Extract the [X, Y] coordinate from the center of the cell holding the provided text.  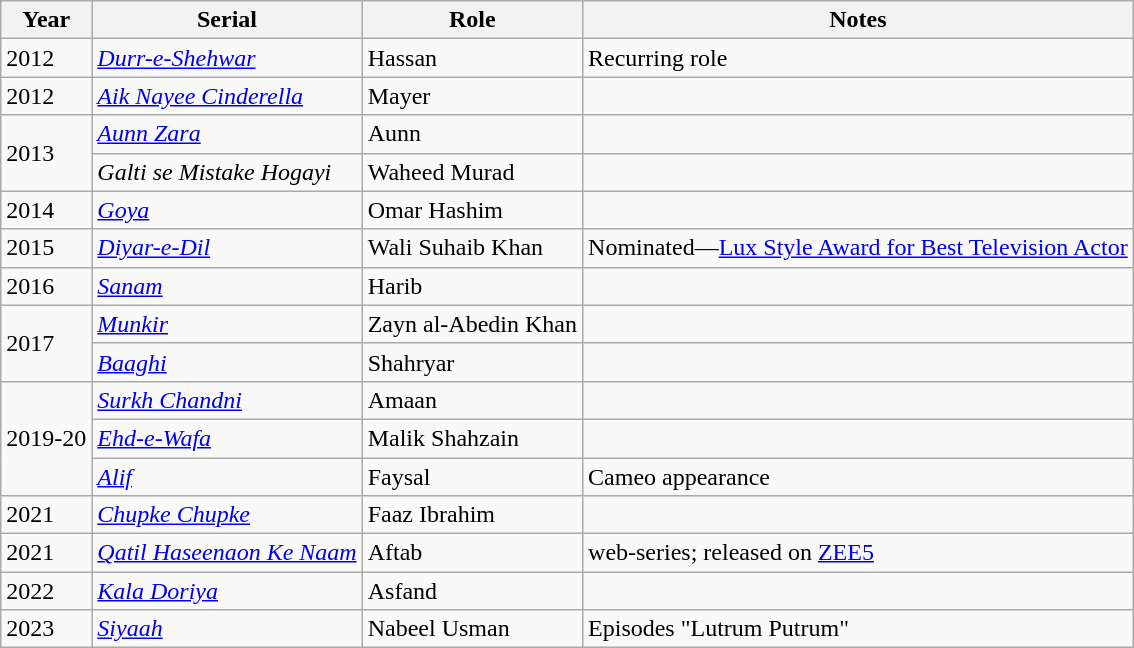
Faysal [472, 477]
2023 [46, 629]
Qatil Haseenaon Ke Naam [227, 553]
Aunn [472, 134]
Baaghi [227, 362]
Hassan [472, 58]
Alif [227, 477]
Amaan [472, 400]
web-series; released on ZEE5 [858, 553]
Zayn al-Abedin Khan [472, 324]
Asfand [472, 591]
Serial [227, 20]
Aftab [472, 553]
Nominated—Lux Style Award for Best Television Actor [858, 248]
2019-20 [46, 438]
2016 [46, 286]
Goya [227, 210]
2014 [46, 210]
Episodes "Lutrum Putrum" [858, 629]
Cameo appearance [858, 477]
2022 [46, 591]
Kala Doriya [227, 591]
Faaz Ibrahim [472, 515]
Mayer [472, 96]
Notes [858, 20]
Waheed Murad [472, 172]
2013 [46, 153]
Siyaah [227, 629]
Aunn Zara [227, 134]
2017 [46, 343]
Munkir [227, 324]
Wali Suhaib Khan [472, 248]
Harib [472, 286]
Durr-e-Shehwar [227, 58]
Role [472, 20]
Sanam [227, 286]
Diyar-e-Dil [227, 248]
Aik Nayee Cinderella [227, 96]
Nabeel Usman [472, 629]
Year [46, 20]
2015 [46, 248]
Shahryar [472, 362]
Malik Shahzain [472, 438]
Surkh Chandni [227, 400]
Ehd-e-Wafa [227, 438]
Galti se Mistake Hogayi [227, 172]
Chupke Chupke [227, 515]
Recurring role [858, 58]
Omar Hashim [472, 210]
